Extract the [X, Y] coordinate from the center of the cell holding the provided text.  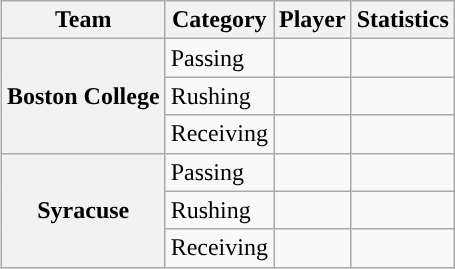
Team [83, 20]
Statistics [402, 20]
Boston College [83, 96]
Player [313, 20]
Syracuse [83, 210]
Category [219, 20]
